Find where the given text appears and provide that cell's center as (X, Y) coordinate. 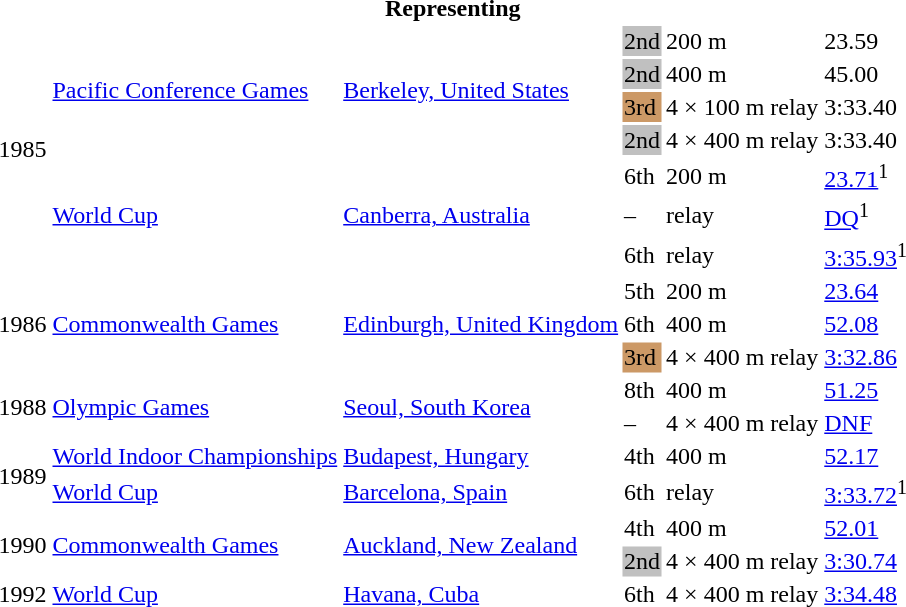
Berkeley, United States (481, 90)
8th (642, 390)
Barcelona, Spain (481, 492)
Edinburgh, United Kingdom (481, 324)
World Indoor Championships (195, 456)
Budapest, Hungary (481, 456)
Canberra, Australia (481, 216)
Auckland, New Zealand (481, 546)
Seoul, South Korea (481, 406)
4 × 100 m relay (742, 107)
Pacific Conference Games (195, 90)
5th (642, 291)
Olympic Games (195, 406)
